Locate the cell with the specified text and output its [x, y] center coordinate. 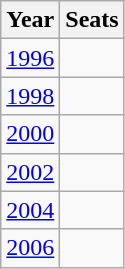
Seats [92, 20]
1998 [30, 96]
2004 [30, 210]
2006 [30, 248]
1996 [30, 58]
2002 [30, 172]
2000 [30, 134]
Year [30, 20]
